Return [X, Y] of the center of cell containing provided text 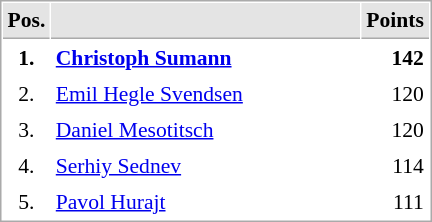
2. [26, 93]
1. [26, 57]
Serhiy Sednev [206, 165]
Daniel Mesotitsch [206, 129]
Christoph Sumann [206, 57]
Points [396, 21]
5. [26, 201]
111 [396, 201]
142 [396, 57]
Pavol Hurajt [206, 201]
3. [26, 129]
Emil Hegle Svendsen [206, 93]
Pos. [26, 21]
4. [26, 165]
114 [396, 165]
